Return the (X, Y) coordinate for the center point of the cell that contains the specified text.  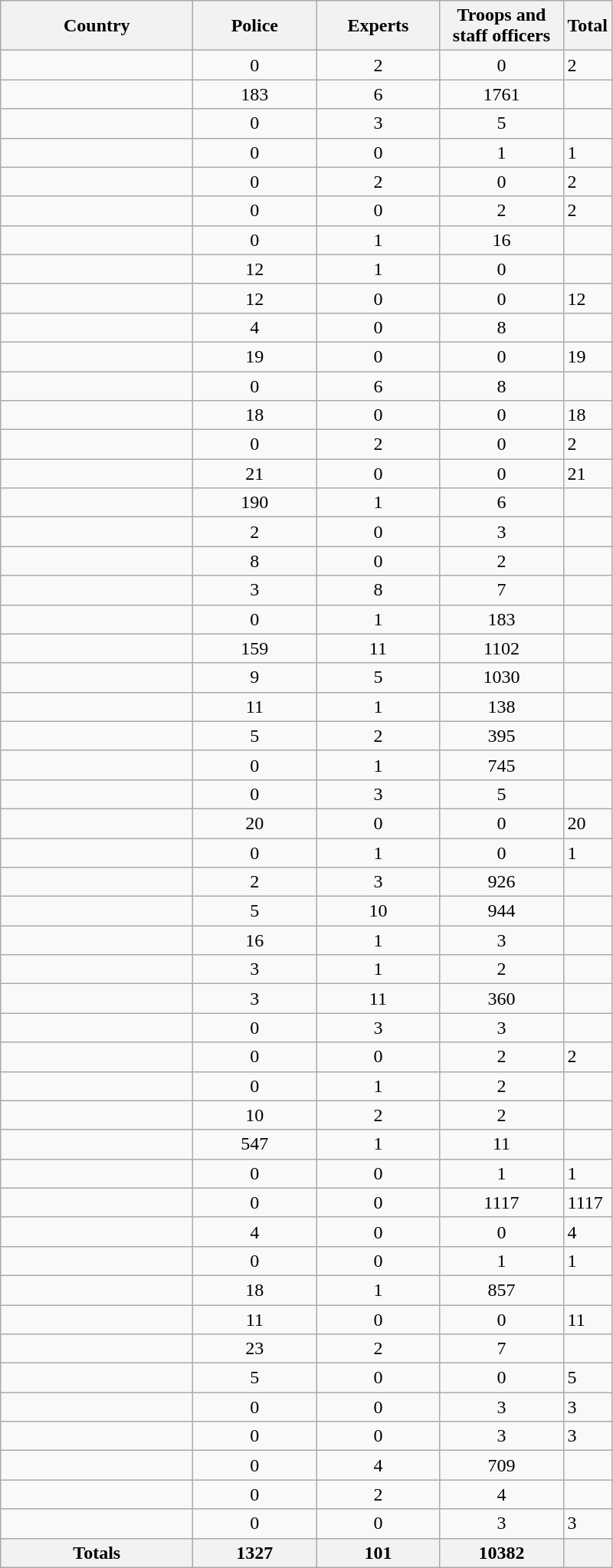
360 (501, 999)
Experts (379, 26)
Country (97, 26)
944 (501, 911)
709 (501, 1465)
1327 (254, 1553)
101 (379, 1553)
Police (254, 26)
138 (501, 707)
1102 (501, 648)
395 (501, 736)
745 (501, 765)
9 (254, 677)
547 (254, 1144)
10382 (501, 1553)
Total (588, 26)
159 (254, 648)
1761 (501, 94)
1030 (501, 677)
Troops and staff officers (501, 26)
Totals (97, 1553)
857 (501, 1290)
926 (501, 882)
190 (254, 503)
23 (254, 1349)
